Capture the cell that displays the provided text and extract its (X, Y) central coordinate. 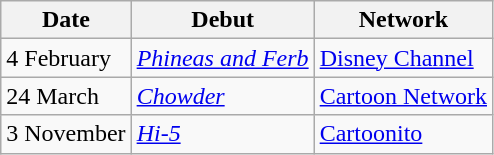
Chowder (222, 96)
Hi-5 (222, 134)
3 November (66, 134)
Date (66, 20)
Debut (222, 20)
4 February (66, 58)
24 March (66, 96)
Network (403, 20)
Cartoonito (403, 134)
Cartoon Network (403, 96)
Phineas and Ferb (222, 58)
Disney Channel (403, 58)
